From the cell containing the given text, extract its center point as [x, y] coordinate. 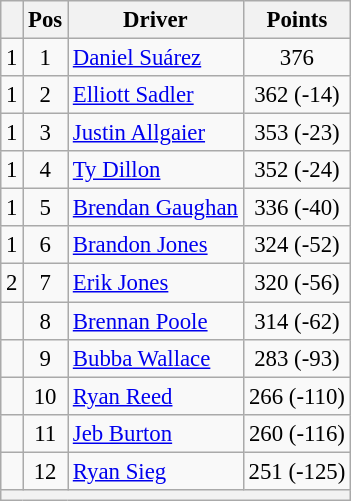
353 (-23) [296, 133]
7 [46, 283]
362 (-14) [296, 95]
Ty Dillon [156, 170]
Erik Jones [156, 283]
324 (-52) [296, 245]
Driver [156, 20]
314 (-62) [296, 321]
251 (-125) [296, 471]
4 [46, 170]
8 [46, 321]
5 [46, 208]
3 [46, 133]
260 (-116) [296, 433]
Brennan Poole [156, 321]
Ryan Reed [156, 396]
10 [46, 396]
352 (-24) [296, 170]
Brendan Gaughan [156, 208]
6 [46, 245]
Ryan Sieg [156, 471]
320 (-56) [296, 283]
Pos [46, 20]
Jeb Burton [156, 433]
Daniel Suárez [156, 58]
Brandon Jones [156, 245]
376 [296, 58]
Points [296, 20]
9 [46, 358]
Elliott Sadler [156, 95]
266 (-110) [296, 396]
336 (-40) [296, 208]
12 [46, 471]
Bubba Wallace [156, 358]
283 (-93) [296, 358]
11 [46, 433]
Justin Allgaier [156, 133]
